For the text-containing cell, return its midpoint in [X, Y] coordinate format. 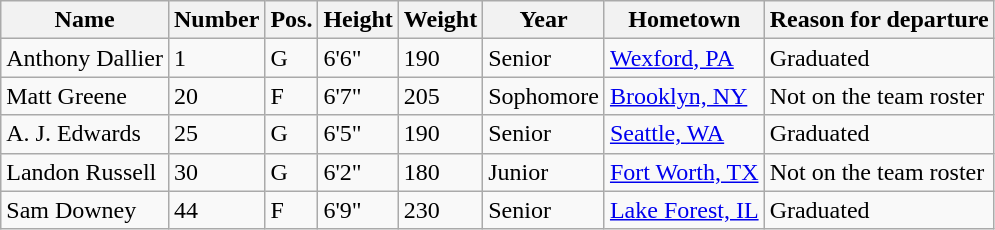
Height [358, 20]
Name [85, 20]
230 [440, 210]
6'6" [358, 58]
6'7" [358, 96]
205 [440, 96]
Number [216, 20]
25 [216, 134]
Wexford, PA [684, 58]
Pos. [292, 20]
Landon Russell [85, 172]
Year [544, 20]
Brooklyn, NY [684, 96]
A. J. Edwards [85, 134]
Sam Downey [85, 210]
6'5" [358, 134]
44 [216, 210]
30 [216, 172]
20 [216, 96]
180 [440, 172]
Reason for departure [879, 20]
Lake Forest, IL [684, 210]
Seattle, WA [684, 134]
Junior [544, 172]
6'2" [358, 172]
Fort Worth, TX [684, 172]
Sophomore [544, 96]
Matt Greene [85, 96]
Weight [440, 20]
Anthony Dallier [85, 58]
Hometown [684, 20]
6'9" [358, 210]
1 [216, 58]
